Search for the cell housing the specified text and yield its [X, Y] center coordinate. 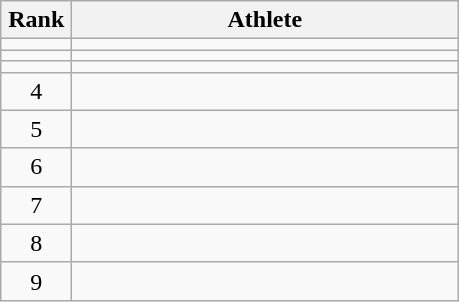
4 [36, 91]
Athlete [265, 20]
9 [36, 281]
5 [36, 129]
6 [36, 167]
7 [36, 205]
Rank [36, 20]
8 [36, 243]
